Provide the (x, y) coordinate of the cell's center where the given text is located.  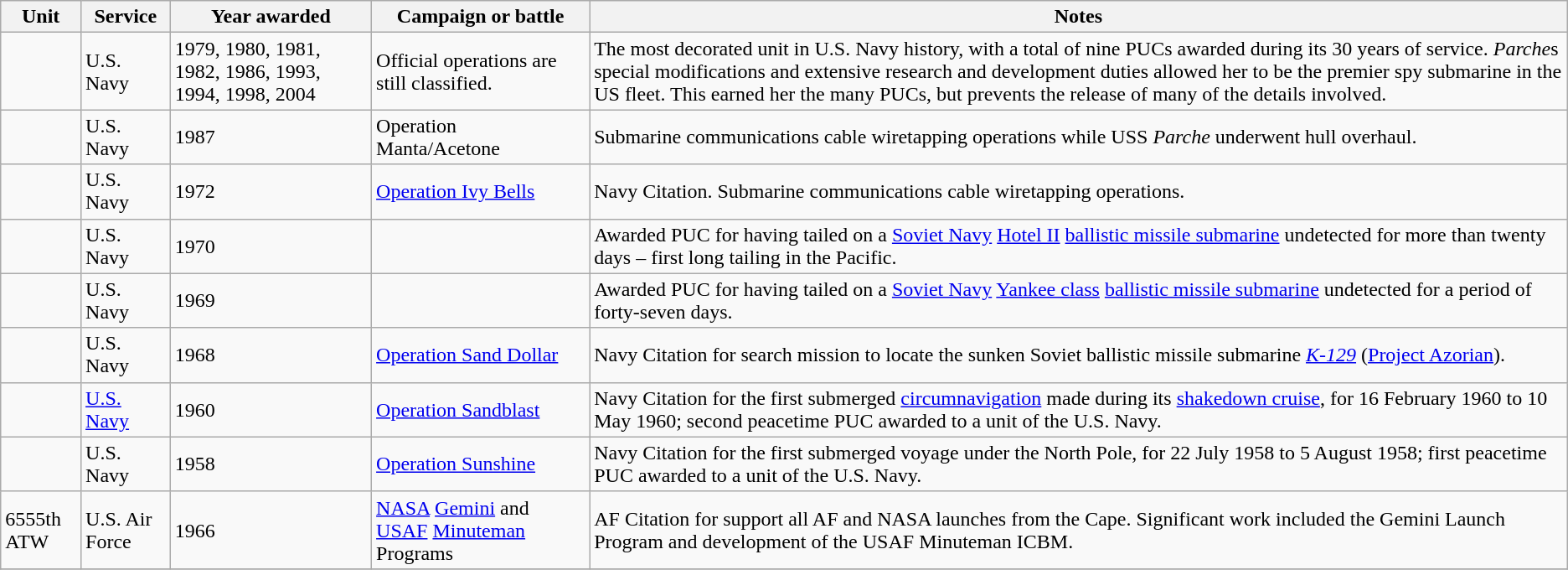
NASA Gemini and USAF Minuteman Programs (481, 530)
1968 (271, 355)
6555th ATW (41, 530)
Operation Sandblast (481, 409)
1958 (271, 464)
Unit (41, 17)
Navy Citation. Submarine communications cable wiretapping operations. (1079, 191)
1987 (271, 137)
Service (126, 17)
1966 (271, 530)
Submarine communications cable wiretapping operations while USS Parche underwent hull overhaul. (1079, 137)
Notes (1079, 17)
Operation Ivy Bells (481, 191)
Operation Manta/Acetone (481, 137)
1960 (271, 409)
Operation Sand Dollar (481, 355)
Awarded PUC for having tailed on a Soviet Navy Yankee class ballistic missile submarine undetected for a period of forty-seven days. (1079, 300)
Official operations are still classified. (481, 71)
1969 (271, 300)
Navy Citation for search mission to locate the sunken Soviet ballistic missile submarine K-129 (Project Azorian). (1079, 355)
Campaign or battle (481, 17)
1979, 1980, 1981, 1982, 1986, 1993, 1994, 1998, 2004 (271, 71)
1972 (271, 191)
U.S. Air Force (126, 530)
Operation Sunshine (481, 464)
1970 (271, 246)
Year awarded (271, 17)
